Identify which cell holds the provided text, then report its (x, y) central coordinate. 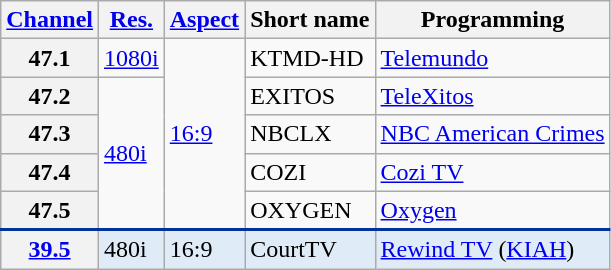
47.3 (50, 134)
Rewind TV (KIAH) (492, 250)
Channel (50, 20)
47.2 (50, 96)
COZI (310, 172)
47.5 (50, 210)
KTMD-HD (310, 58)
Telemundo (492, 58)
NBCLX (310, 134)
NBC American Crimes (492, 134)
47.4 (50, 172)
CourtTV (310, 250)
OXYGEN (310, 210)
Programming (492, 20)
TeleXitos (492, 96)
1080i (132, 58)
Res. (132, 20)
Short name (310, 20)
39.5 (50, 250)
Oxygen (492, 210)
Cozi TV (492, 172)
EXITOS (310, 96)
Aspect (204, 20)
47.1 (50, 58)
